Scan for the cell matching the given text and deliver its [X, Y] coordinate at center. 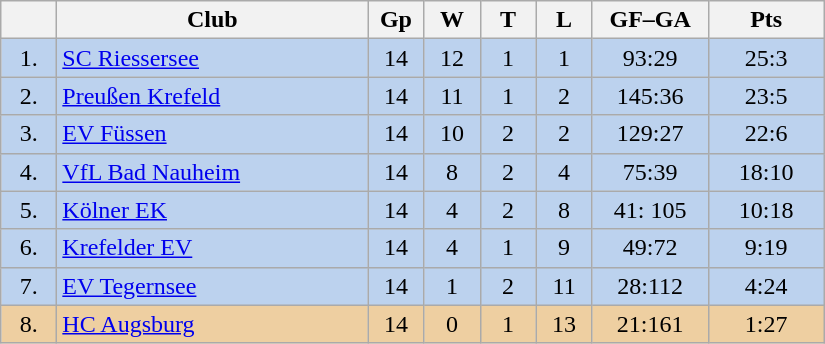
21:161 [650, 324]
25:3 [766, 58]
EV Füssen [212, 134]
8. [29, 324]
6. [29, 248]
4:24 [766, 286]
10 [452, 134]
9:19 [766, 248]
Krefelder EV [212, 248]
13 [564, 324]
SC Riessersee [212, 58]
9 [564, 248]
Pts [766, 20]
GF–GA [650, 20]
Gp [396, 20]
0 [452, 324]
23:5 [766, 96]
5. [29, 210]
W [452, 20]
129:27 [650, 134]
T [508, 20]
Kölner EK [212, 210]
HC Augsburg [212, 324]
10:18 [766, 210]
Club [212, 20]
22:6 [766, 134]
4. [29, 172]
7. [29, 286]
18:10 [766, 172]
93:29 [650, 58]
VfL Bad Nauheim [212, 172]
Preußen Krefeld [212, 96]
EV Tegernsee [212, 286]
L [564, 20]
41: 105 [650, 210]
49:72 [650, 248]
1:27 [766, 324]
3. [29, 134]
28:112 [650, 286]
145:36 [650, 96]
2. [29, 96]
12 [452, 58]
75:39 [650, 172]
1. [29, 58]
